Detect which cell encompasses the target text, then output its [x, y] center coordinate. 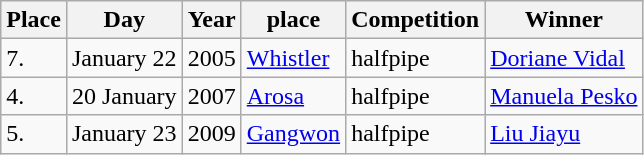
Doriane Vidal [564, 58]
5. [34, 134]
7. [34, 58]
Arosa [293, 96]
Day [124, 20]
January 22 [124, 58]
4. [34, 96]
Whistler [293, 58]
Place [34, 20]
Winner [564, 20]
Manuela Pesko [564, 96]
20 January [124, 96]
Competition [416, 20]
Liu Jiayu [564, 134]
Gangwon [293, 134]
2005 [212, 58]
January 23 [124, 134]
2007 [212, 96]
Year [212, 20]
2009 [212, 134]
place [293, 20]
